Locate the cell with the specified text and output its [x, y] center coordinate. 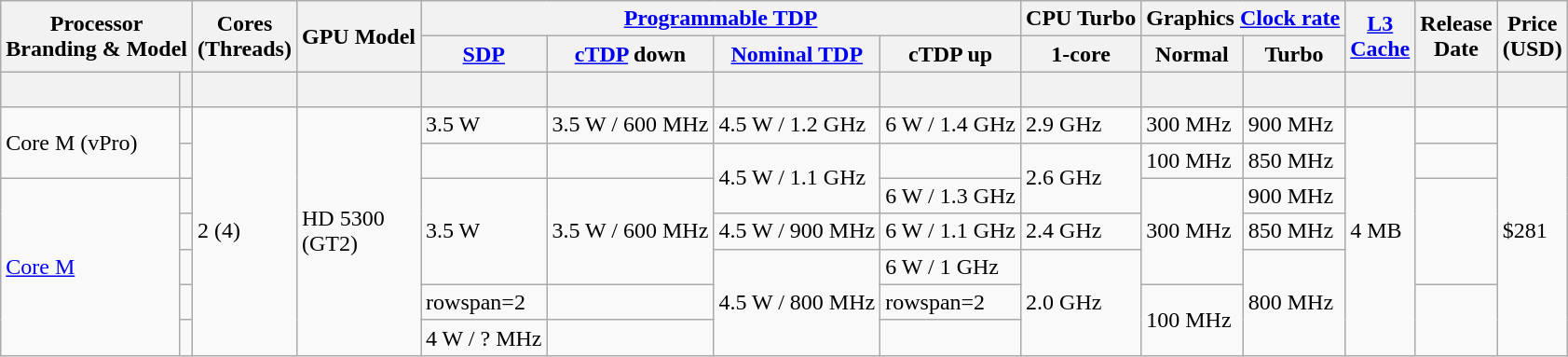
2.4 GHz [1081, 231]
GPU Model [358, 36]
Normal [1193, 54]
cTDP down [630, 54]
6 W / 1.4 GHz [950, 125]
6 W / 1.1 GHz [950, 231]
Programmable TDP [721, 19]
2.6 GHz [1081, 178]
Price(USD) [1532, 36]
Graphics Clock rate [1243, 19]
Cores(Threads) [245, 36]
Nominal TDP [798, 54]
2 (4) [245, 231]
ProcessorBranding & Model [97, 36]
CPU Turbo [1081, 19]
4.5 W / 800 MHz [798, 302]
cTDP up [950, 54]
$281 [1532, 231]
ReleaseDate [1456, 36]
1-core [1081, 54]
4.5 W / 1.1 GHz [798, 178]
HD 5300 (GT2) [358, 231]
4 W / ? MHz [484, 337]
2.0 GHz [1081, 302]
800 MHz [1294, 302]
Core M [90, 267]
4.5 W / 1.2 GHz [798, 125]
6 W / 1 GHz [950, 267]
SDP [484, 54]
L3Cache [1381, 36]
Turbo [1294, 54]
4 MB [1381, 231]
2.9 GHz [1081, 125]
6 W / 1.3 GHz [950, 196]
4.5 W / 900 MHz [798, 231]
Core M (vPro) [90, 143]
